Capture the cell that displays the provided text and extract its (X, Y) central coordinate. 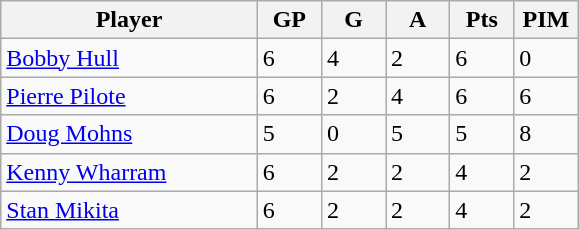
G (353, 20)
Stan Mikita (130, 210)
Bobby Hull (130, 58)
Kenny Wharram (130, 172)
Pts (482, 20)
GP (289, 20)
PIM (546, 20)
8 (546, 134)
Player (130, 20)
Doug Mohns (130, 134)
A (418, 20)
Pierre Pilote (130, 96)
